Find where the given text appears and provide that cell's center as (x, y) coordinate. 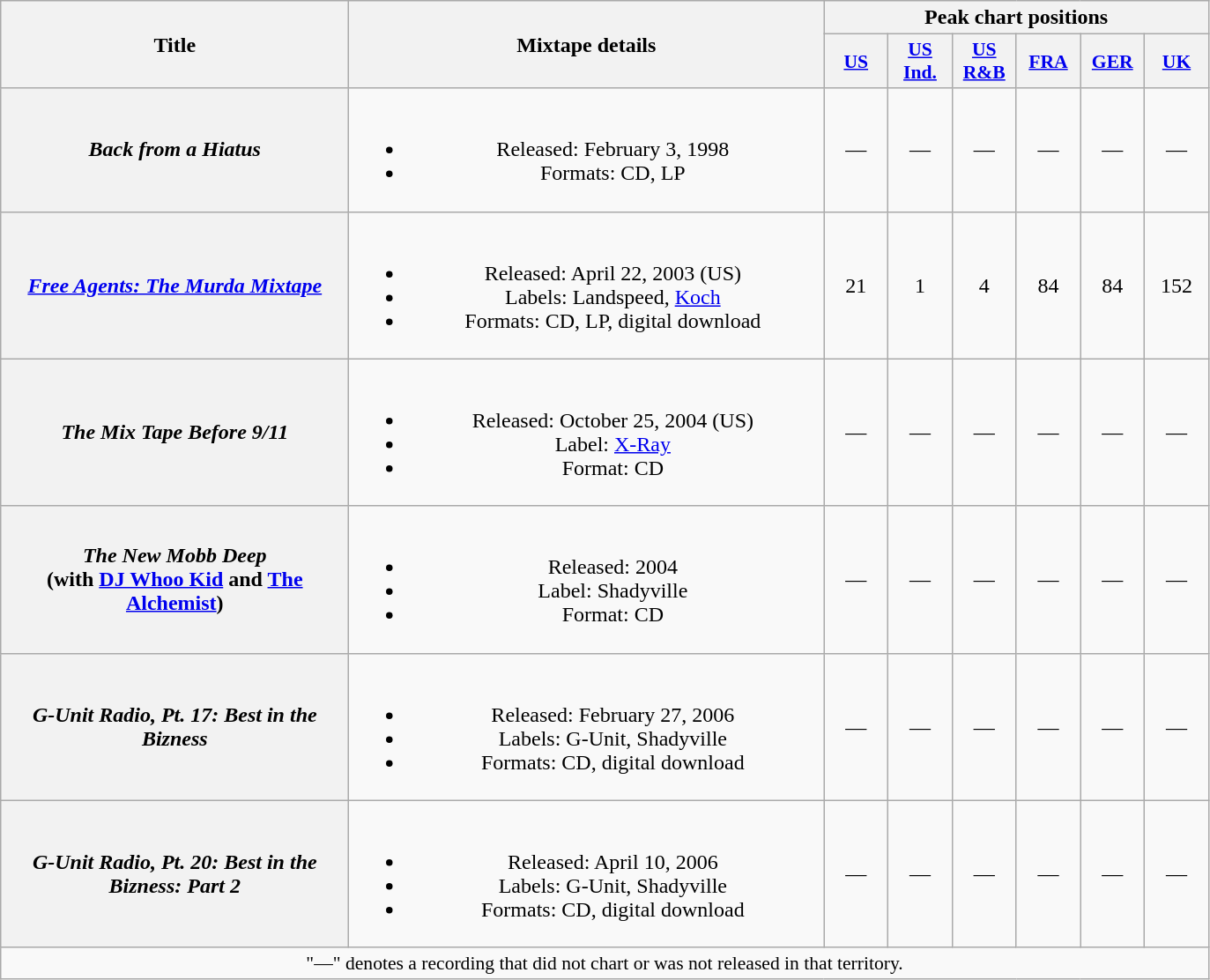
1 (920, 286)
Free Agents: The Murda Mixtape (174, 286)
G-Unit Radio, Pt. 20: Best in the Bizness: Part 2 (174, 874)
Peak chart positions (1016, 18)
GER (1112, 62)
G-Unit Radio, Pt. 17: Best in the Bizness (174, 726)
Released: February 3, 1998Formats: CD, LP (587, 150)
Released: October 25, 2004 (US)Label: X-RayFormat: CD (587, 432)
USR&B (984, 62)
UK (1177, 62)
The Mix Tape Before 9/11 (174, 432)
152 (1177, 286)
USInd. (920, 62)
Released: April 22, 2003 (US)Labels: Landspeed, KochFormats: CD, LP, digital download (587, 286)
The New Mobb Deep(with DJ Whoo Kid and The Alchemist) (174, 580)
4 (984, 286)
Released: 2004Label: ShadyvilleFormat: CD (587, 580)
21 (857, 286)
Back from a Hiatus (174, 150)
Released: February 27, 2006Labels: G-Unit, ShadyvilleFormats: CD, digital download (587, 726)
FRA (1049, 62)
"—" denotes a recording that did not chart or was not released in that territory. (605, 963)
Mixtape details (587, 44)
US (857, 62)
Title (174, 44)
Released: April 10, 2006Labels: G-Unit, ShadyvilleFormats: CD, digital download (587, 874)
